Search for the cell housing the specified text and yield its [X, Y] center coordinate. 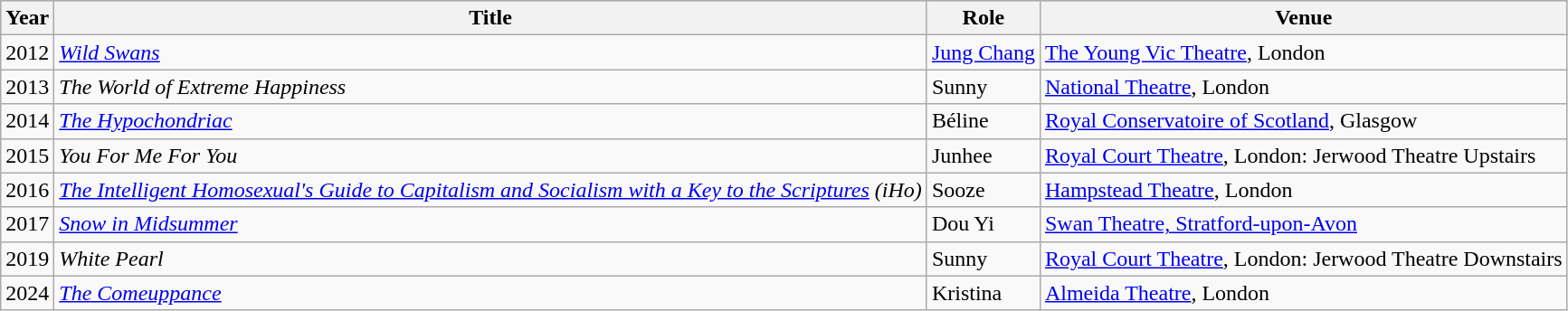
2015 [27, 155]
2024 [27, 293]
Jung Chang [983, 52]
Junhee [983, 155]
Hampstead Theatre, London [1303, 190]
Royal Court Theatre, London: Jerwood Theatre Upstairs [1303, 155]
2019 [27, 259]
White Pearl [490, 259]
2012 [27, 52]
Dou Yi [983, 224]
Royal Court Theatre, London: Jerwood Theatre Downstairs [1303, 259]
2017 [27, 224]
Venue [1303, 18]
Title [490, 18]
Wild Swans [490, 52]
Swan Theatre, Stratford-upon-Avon [1303, 224]
2016 [27, 190]
Béline [983, 121]
Sooze [983, 190]
You For Me For You [490, 155]
The Intelligent Homosexual's Guide to Capitalism and Socialism with a Key to the Scriptures (iHo) [490, 190]
The Young Vic Theatre, London [1303, 52]
The Comeuppance [490, 293]
2013 [27, 87]
Almeida Theatre, London [1303, 293]
Role [983, 18]
Kristina [983, 293]
Year [27, 18]
The World of Extreme Happiness [490, 87]
2014 [27, 121]
Snow in Midsummer [490, 224]
National Theatre, London [1303, 87]
The Hypochondriac [490, 121]
Royal Conservatoire of Scotland, Glasgow [1303, 121]
